Search for the cell housing the specified text and yield its [x, y] center coordinate. 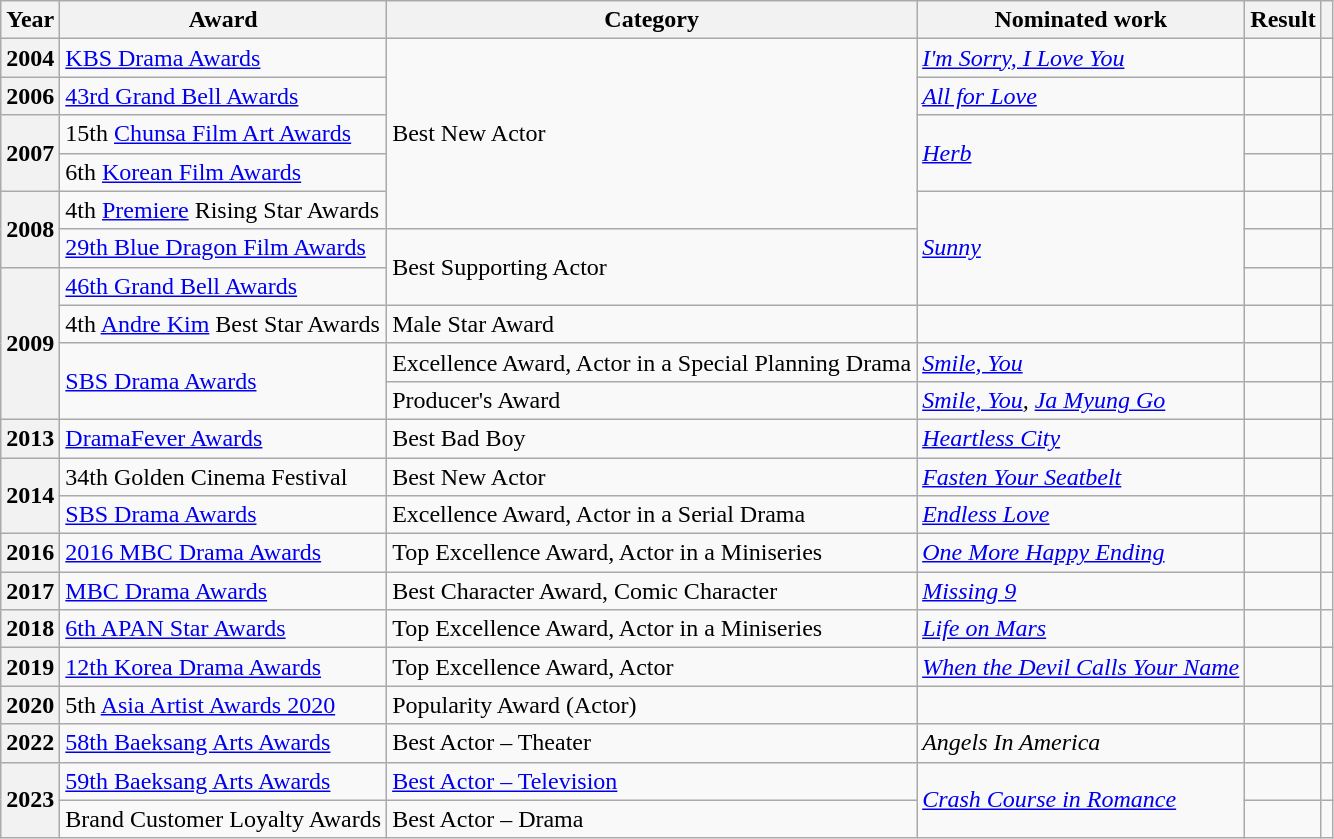
Life on Mars [1081, 629]
DramaFever Awards [224, 438]
29th Blue Dragon Film Awards [224, 248]
I'm Sorry, I Love You [1081, 58]
5th Asia Artist Awards 2020 [224, 705]
58th Baeksang Arts Awards [224, 743]
4th Andre Kim Best Star Awards [224, 324]
KBS Drama Awards [224, 58]
46th Grand Bell Awards [224, 286]
2006 [30, 96]
12th Korea Drama Awards [224, 667]
Category [652, 20]
Award [224, 20]
2004 [30, 58]
Best Actor – Drama [652, 819]
43rd Grand Bell Awards [224, 96]
Brand Customer Loyalty Awards [224, 819]
Nominated work [1081, 20]
Herb [1081, 153]
Best Actor – Television [652, 781]
4th Premiere Rising Star Awards [224, 210]
15th Chunsa Film Art Awards [224, 134]
2008 [30, 229]
Popularity Award (Actor) [652, 705]
Best Actor – Theater [652, 743]
2022 [30, 743]
Year [30, 20]
Producer's Award [652, 400]
2023 [30, 800]
2016 MBC Drama Awards [224, 553]
Male Star Award [652, 324]
Heartless City [1081, 438]
2013 [30, 438]
Sunny [1081, 248]
Best Character Award, Comic Character [652, 591]
6th APAN Star Awards [224, 629]
When the Devil Calls Your Name [1081, 667]
Excellence Award, Actor in a Special Planning Drama [652, 362]
MBC Drama Awards [224, 591]
6th Korean Film Awards [224, 172]
2020 [30, 705]
2017 [30, 591]
2016 [30, 553]
Angels In America [1081, 743]
One More Happy Ending [1081, 553]
2007 [30, 153]
2014 [30, 496]
2018 [30, 629]
All for Love [1081, 96]
2009 [30, 343]
Endless Love [1081, 515]
Excellence Award, Actor in a Serial Drama [652, 515]
Result [1283, 20]
34th Golden Cinema Festival [224, 477]
Smile, You [1081, 362]
59th Baeksang Arts Awards [224, 781]
2019 [30, 667]
Fasten Your Seatbelt [1081, 477]
Best Bad Boy [652, 438]
Smile, You, Ja Myung Go [1081, 400]
Best Supporting Actor [652, 267]
Missing 9 [1081, 591]
Top Excellence Award, Actor [652, 667]
Crash Course in Romance [1081, 800]
